Extract the [X, Y] coordinate from the center of the cell holding the provided text.  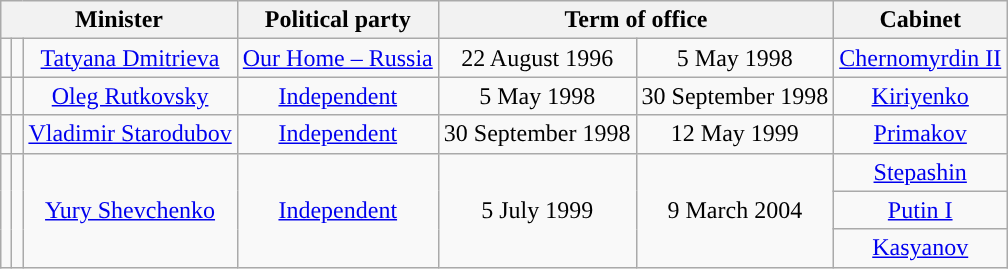
Minister [120, 20]
Vladimir Starodubov [130, 134]
12 May 1999 [735, 134]
Political party [338, 20]
Kiriyenko [920, 96]
Term of office [636, 20]
Stepashin [920, 172]
Oleg Rutkovsky [130, 96]
22 August 1996 [537, 58]
9 March 2004 [735, 210]
5 July 1999 [537, 210]
Cabinet [920, 20]
Our Home – Russia [338, 58]
Primakov [920, 134]
Yury Shevchenko [130, 210]
Kasyanov [920, 248]
Putin I [920, 210]
Chernomyrdin II [920, 58]
Tatyana Dmitrieva [130, 58]
